Return [X, Y] of the center of cell containing provided text 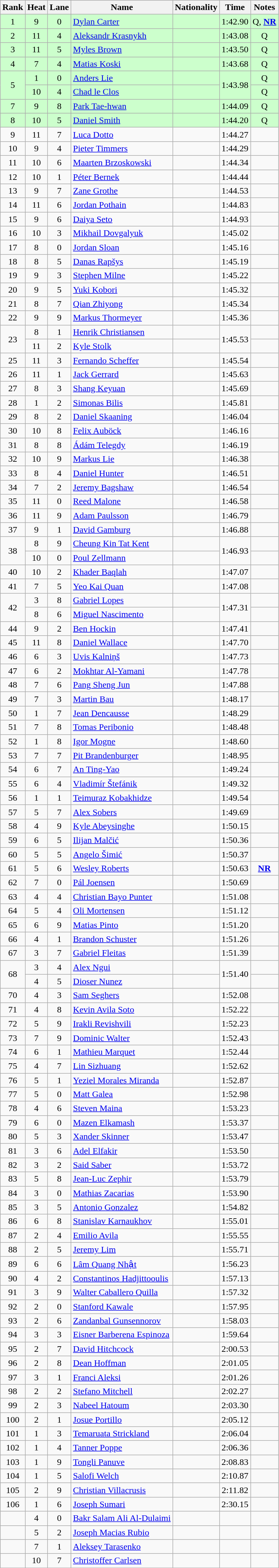
1:53.79 [235, 1179]
Irakli Revishvili [122, 1024]
90 [13, 1278]
1:57.13 [235, 1278]
1:45.32 [235, 290]
Heat [36, 7]
1:55.71 [235, 1249]
Mikhail Dovgalyuk [122, 233]
1:45.34 [235, 304]
Jeremy Lim [122, 1249]
1:52.23 [235, 1024]
77 [13, 1094]
1:52.62 [235, 1066]
1:51.20 [235, 925]
37 [13, 530]
Jordan Sloan [122, 247]
1:50.63 [235, 869]
56 [13, 798]
20 [13, 290]
87 [13, 1235]
Eisner Barberena Espinoza [122, 1335]
1:44.20 [235, 120]
Matt Galea [122, 1094]
34 [13, 487]
54 [13, 770]
55 [13, 784]
103 [13, 1462]
Pieter Timmers [122, 148]
28 [13, 402]
Rank [13, 7]
85 [13, 1207]
81 [13, 1151]
Wesley Roberts [122, 869]
45 [13, 643]
53 [13, 755]
12 [13, 177]
76 [13, 1080]
2:03.30 [235, 1405]
Tomas Peribonio [122, 727]
1:43.08 [235, 36]
Anders Lie [122, 78]
Josue Portillo [122, 1419]
Dioser Nunez [122, 981]
2:01.26 [235, 1377]
1:46.58 [235, 501]
Stefano Mitchell [122, 1391]
Sam Seghers [122, 995]
99 [13, 1405]
17 [13, 247]
92 [13, 1307]
65 [13, 925]
21 [13, 304]
2:06.36 [235, 1448]
Christoffer Carlsen [122, 1561]
Temaruata Strickland [122, 1434]
44 [13, 629]
Matias Koski [122, 64]
Yeo Kai Quan [122, 586]
38 [13, 551]
72 [13, 1024]
1:44.29 [235, 148]
2:01.05 [235, 1363]
Pál Joensen [122, 883]
Nabeel Hatoum [122, 1405]
Kyle Stolk [122, 346]
Christian Bayo Punter [122, 897]
1:53.23 [235, 1109]
100 [13, 1419]
2:00.53 [235, 1349]
Daiya Seto [122, 219]
46 [13, 657]
Jordan Pothain [122, 205]
75 [13, 1066]
Dean Hoffman [122, 1363]
51 [13, 727]
80 [13, 1137]
Stephen Milne [122, 276]
Antonio Gonzalez [122, 1207]
1:52.98 [235, 1094]
1:45.16 [235, 247]
52 [13, 741]
Kyle Abeysinghe [122, 826]
1:51.08 [235, 897]
40 [13, 572]
1:45.69 [235, 388]
Lâm Quang Nhật [122, 1264]
1:48.60 [235, 741]
79 [13, 1123]
Adel Elfakir [122, 1151]
Yuki Kobori [122, 290]
19 [13, 276]
67 [13, 953]
Stanislav Karnaukhov [122, 1221]
NR [264, 869]
Mathieu Marquet [122, 1052]
Emilio Avila [122, 1235]
86 [13, 1221]
Park Tae-hwan [122, 106]
Jean Dencausse [122, 713]
31 [13, 445]
Pit Brandenburger [122, 755]
1:47.78 [235, 671]
Péter Bernek [122, 177]
83 [13, 1179]
1:45.81 [235, 402]
Gabriel Fleitas [122, 953]
89 [13, 1264]
78 [13, 1109]
Mathias Zacarias [122, 1193]
Igor Mogne [122, 741]
Angelo Šimić [122, 854]
Gabriel Lopes [122, 600]
1:53.47 [235, 1137]
1:52.08 [235, 995]
Steven Maina [122, 1109]
1:46.38 [235, 459]
Time [235, 7]
1:51.39 [235, 953]
Myles Brown [122, 50]
Jean-Luc Zephir [122, 1179]
2:06.04 [235, 1434]
Brandon Schuster [122, 939]
47 [13, 671]
Ilijan Malčić [122, 840]
1:53.37 [235, 1123]
84 [13, 1193]
96 [13, 1363]
18 [13, 261]
26 [13, 374]
1:53.50 [235, 1151]
48 [13, 685]
Fernando Scheffer [122, 360]
1:44.83 [235, 205]
Ben Hockin [122, 629]
Constantinos Hadjittooulis [122, 1278]
1:49.24 [235, 770]
Martin Bau [122, 699]
1:46.93 [235, 551]
Danas Rapšys [122, 261]
1:44.44 [235, 177]
Tongli Panuve [122, 1462]
Maarten Brzoskowski [122, 162]
Markus Thormeyer [122, 318]
Mokhtar Al-Yamani [122, 671]
David Hitchcock [122, 1349]
1:45.02 [235, 233]
David Gamburg [122, 530]
1:43.50 [235, 50]
Adam Paulsson [122, 515]
Joseph Sumari [122, 1504]
70 [13, 995]
2:08.83 [235, 1462]
Xander Skinner [122, 1137]
Chad le Clos [122, 92]
1:57.32 [235, 1292]
Luca Dotto [122, 134]
Christian Villacrusis [122, 1490]
Nationality [196, 7]
49 [13, 699]
1:47.31 [235, 607]
1:47.08 [235, 586]
1:44.27 [235, 134]
1:46.79 [235, 515]
Daniel Wallace [122, 643]
50 [13, 713]
23 [13, 339]
Daniel Hunter [122, 473]
Tanner Poppe [122, 1448]
1:55.01 [235, 1221]
Zandanbal Gunsennorov [122, 1321]
74 [13, 1052]
1:53.90 [235, 1193]
Alex Sobers [122, 812]
1:51.26 [235, 939]
1:45.54 [235, 360]
Khader Baqlah [122, 572]
1:50.69 [235, 883]
Felix Auböck [122, 431]
104 [13, 1476]
1:50.37 [235, 854]
60 [13, 854]
1:59.64 [235, 1335]
1:56.23 [235, 1264]
Joseph Macias Rubio [122, 1532]
Pang Sheng Jun [122, 685]
Franci Aleksi [122, 1377]
105 [13, 1490]
Simonas Bilis [122, 402]
93 [13, 1321]
Walter Caballero Quilla [122, 1292]
1:46.88 [235, 530]
Jack Gerrard [122, 374]
106 [13, 1504]
59 [13, 840]
1:45.22 [235, 276]
33 [13, 473]
Vladimír Štefánik [122, 784]
2:02.27 [235, 1391]
1:47.07 [235, 572]
1:43.68 [235, 64]
2:11.82 [235, 1490]
Uvis Kalniņš [122, 657]
29 [13, 417]
Stanford Kawale [122, 1307]
Oli Mortensen [122, 911]
Ádám Telegdy [122, 445]
Notes [264, 7]
62 [13, 883]
1:47.88 [235, 685]
1:47.41 [235, 629]
1:49.32 [235, 784]
Bakr Salam Ali Al-Dulaimi [122, 1518]
41 [13, 586]
88 [13, 1249]
94 [13, 1335]
42 [13, 607]
Qian Zhiyong [122, 304]
14 [13, 205]
1:46.51 [235, 473]
Aleksandr Krasnykh [122, 36]
1:53.72 [235, 1165]
1:46.16 [235, 431]
1:48.29 [235, 713]
Matias Pinto [122, 925]
13 [13, 191]
1:47.73 [235, 657]
Aleksey Tarasenko [122, 1546]
2:10.87 [235, 1476]
2:30.15 [235, 1504]
27 [13, 388]
Lane [59, 7]
102 [13, 1448]
Reed Malone [122, 501]
1:46.54 [235, 487]
36 [13, 515]
57 [13, 812]
Henrik Christiansen [122, 332]
1:48.48 [235, 727]
An Ting-Yao [122, 770]
1:45.53 [235, 339]
61 [13, 869]
1:46.19 [235, 445]
1:47.70 [235, 643]
Dylan Carter [122, 22]
64 [13, 911]
1:49.69 [235, 812]
1:46.04 [235, 417]
82 [13, 1165]
2:05.12 [235, 1419]
66 [13, 939]
Daniel Skaaning [122, 417]
Miguel Nascimento [122, 614]
16 [13, 233]
Zane Grothe [122, 191]
73 [13, 1038]
Mazen Elkamash [122, 1123]
Salofi Welch [122, 1476]
Markus Lie [122, 459]
1:44.53 [235, 191]
1:52.22 [235, 1009]
98 [13, 1391]
1:45.19 [235, 261]
Alex Ngui [122, 967]
71 [13, 1009]
1:43.98 [235, 85]
Daniel Smith [122, 120]
1:52.44 [235, 1052]
1:51.12 [235, 911]
1:49.54 [235, 798]
Yeziel Morales Miranda [122, 1080]
101 [13, 1434]
Shang Keyuan [122, 388]
1:51.40 [235, 974]
22 [13, 318]
Teimuraz Kobakhidze [122, 798]
Said Saber [122, 1165]
1:54.82 [235, 1207]
32 [13, 459]
63 [13, 897]
1:50.15 [235, 826]
Jeremy Bagshaw [122, 487]
1:57.95 [235, 1307]
1:45.36 [235, 318]
1:58.03 [235, 1321]
1:50.36 [235, 840]
91 [13, 1292]
Q, NR [264, 22]
1:48.17 [235, 699]
Poul Zellmann [122, 558]
30 [13, 431]
1:55.55 [235, 1235]
58 [13, 826]
Dominic Walter [122, 1038]
1:52.87 [235, 1080]
Lin Sizhuang [122, 1066]
1:42.90 [235, 22]
25 [13, 360]
1:44.09 [235, 106]
1:44.93 [235, 219]
1:44.34 [235, 162]
Name [122, 7]
15 [13, 219]
Kevin Avila Soto [122, 1009]
68 [13, 974]
1:45.63 [235, 374]
1:52.43 [235, 1038]
95 [13, 1349]
Cheung Kin Tat Kent [122, 544]
1:48.95 [235, 755]
35 [13, 501]
97 [13, 1377]
